Scan for the cell matching the given text and deliver its [X, Y] coordinate at center. 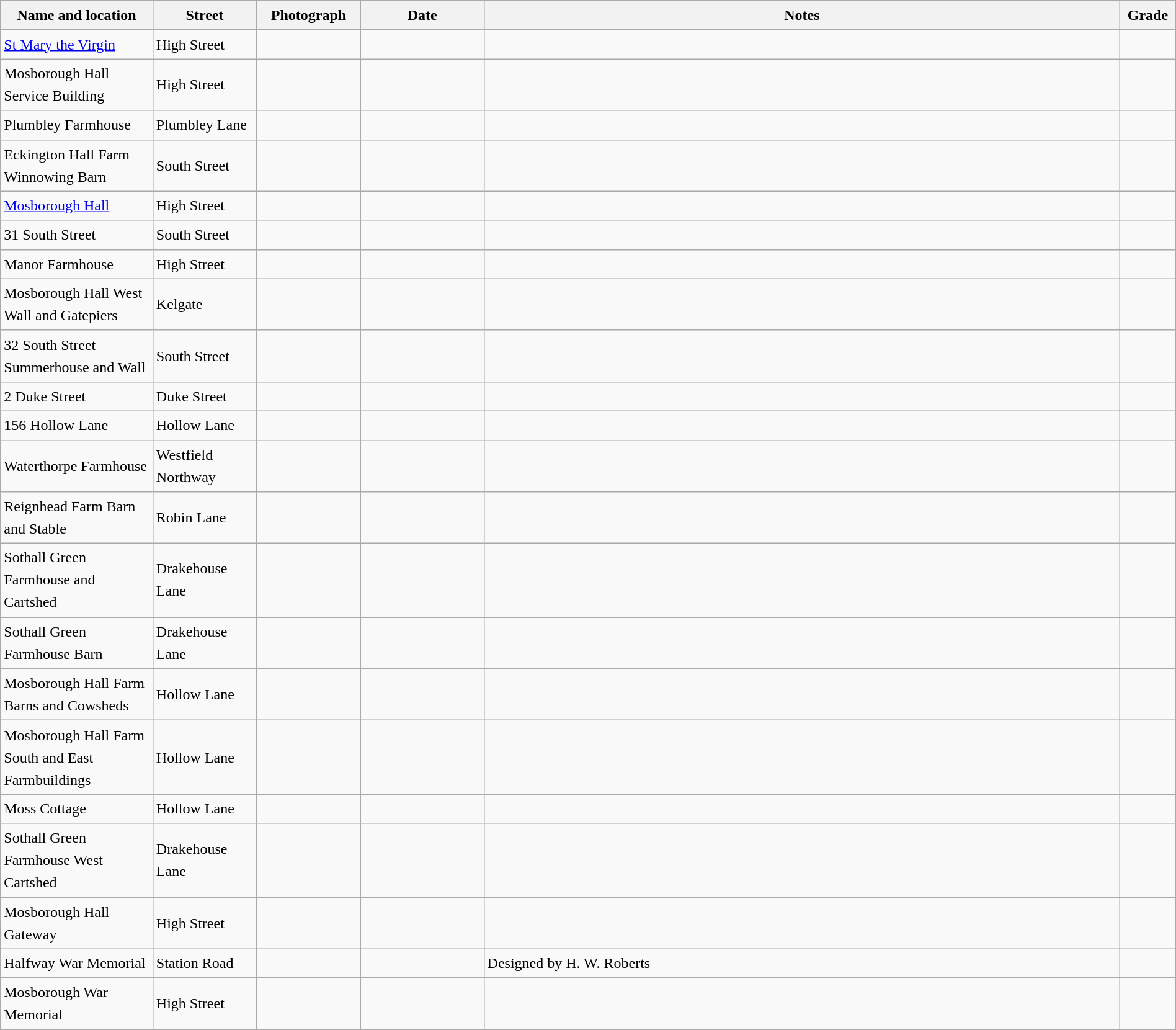
156 Hollow Lane [77, 426]
Duke Street [205, 396]
Name and location [77, 15]
Reignhead Farm Barn and Stable [77, 517]
Plumbley Lane [205, 125]
Plumbley Farmhouse [77, 125]
Robin Lane [205, 517]
Mosborough Hall Gateway [77, 923]
Station Road [205, 963]
2 Duke Street [77, 396]
Halfway War Memorial [77, 963]
Kelgate [205, 304]
Mosborough War Memorial [77, 1004]
St Mary the Virgin [77, 45]
Moss Cottage [77, 809]
Sothall Green Farmhouse Barn [77, 643]
Date [422, 15]
Eckington Hall Farm Winnowing Barn [77, 165]
Mosborough Hall Farm Barns and Cowsheds [77, 695]
Mosborough Hall Farm South and East Farmbuildings [77, 757]
Grade [1148, 15]
Sothall Green Farmhouse West Cartshed [77, 860]
Mosborough Hall [77, 206]
Mosborough Hall West Wall and Gatepiers [77, 304]
Manor Farmhouse [77, 264]
Sothall Green Farmhouse and Cartshed [77, 581]
32 South Street Summerhouse and Wall [77, 356]
Notes [802, 15]
Westfield Northway [205, 467]
Mosborough Hall Service Building [77, 84]
Street [205, 15]
Designed by H. W. Roberts [802, 963]
31 South Street [77, 235]
Photograph [309, 15]
Waterthorpe Farmhouse [77, 467]
